Pinpoint the cell where the given text exists, returning its (x, y) midpoint coordinate. 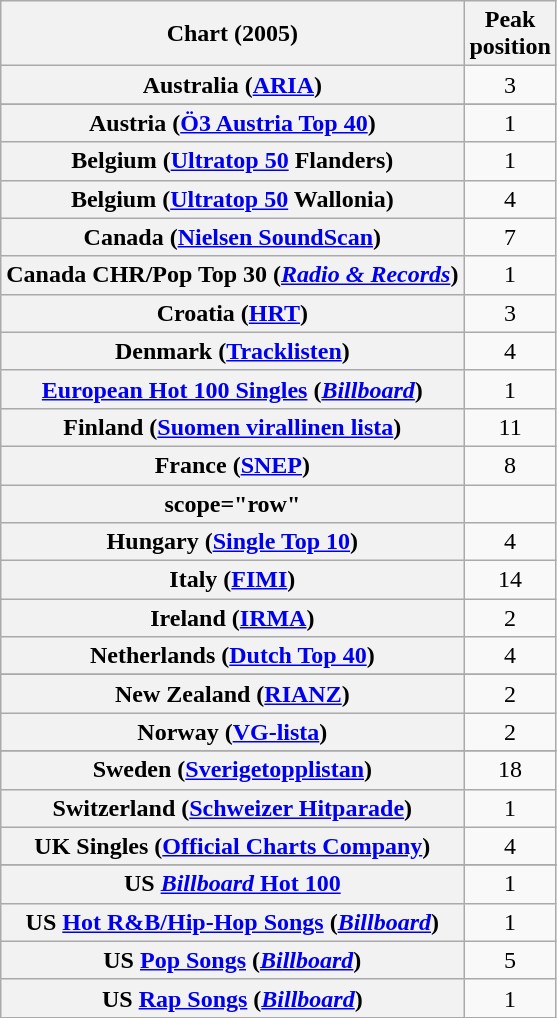
11 (510, 427)
Sweden (Sverigetopplistan) (232, 770)
Peakposition (510, 34)
14 (510, 580)
Australia (ARIA) (232, 85)
Finland (Suomen virallinen lista) (232, 427)
Belgium (Ultratop 50 Flanders) (232, 161)
European Hot 100 Singles (Billboard) (232, 389)
8 (510, 465)
US Billboard Hot 100 (232, 884)
Croatia (HRT) (232, 313)
Ireland (IRMA) (232, 618)
Netherlands (Dutch Top 40) (232, 656)
Hungary (Single Top 10) (232, 542)
5 (510, 960)
Switzerland (Schweizer Hitparade) (232, 808)
UK Singles (Official Charts Company) (232, 846)
Italy (FIMI) (232, 580)
New Zealand (RIANZ) (232, 694)
Austria (Ö3 Austria Top 40) (232, 123)
Norway (VG-lista) (232, 732)
US Rap Songs (Billboard) (232, 998)
US Pop Songs (Billboard) (232, 960)
Canada (Nielsen SoundScan) (232, 237)
France (SNEP) (232, 465)
Canada CHR/Pop Top 30 (Radio & Records) (232, 275)
7 (510, 237)
Chart (2005) (232, 34)
scope="row" (232, 503)
US Hot R&B/Hip-Hop Songs (Billboard) (232, 922)
Belgium (Ultratop 50 Wallonia) (232, 199)
Denmark (Tracklisten) (232, 351)
18 (510, 770)
